Pinpoint the cell where the given text exists, returning its (x, y) midpoint coordinate. 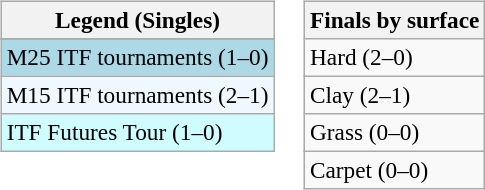
Grass (0–0) (395, 133)
ITF Futures Tour (1–0) (138, 133)
Legend (Singles) (138, 20)
Clay (2–1) (395, 95)
Finals by surface (395, 20)
M15 ITF tournaments (2–1) (138, 95)
Hard (2–0) (395, 57)
Carpet (0–0) (395, 171)
M25 ITF tournaments (1–0) (138, 57)
